Search for the cell housing the specified text and yield its (x, y) center coordinate. 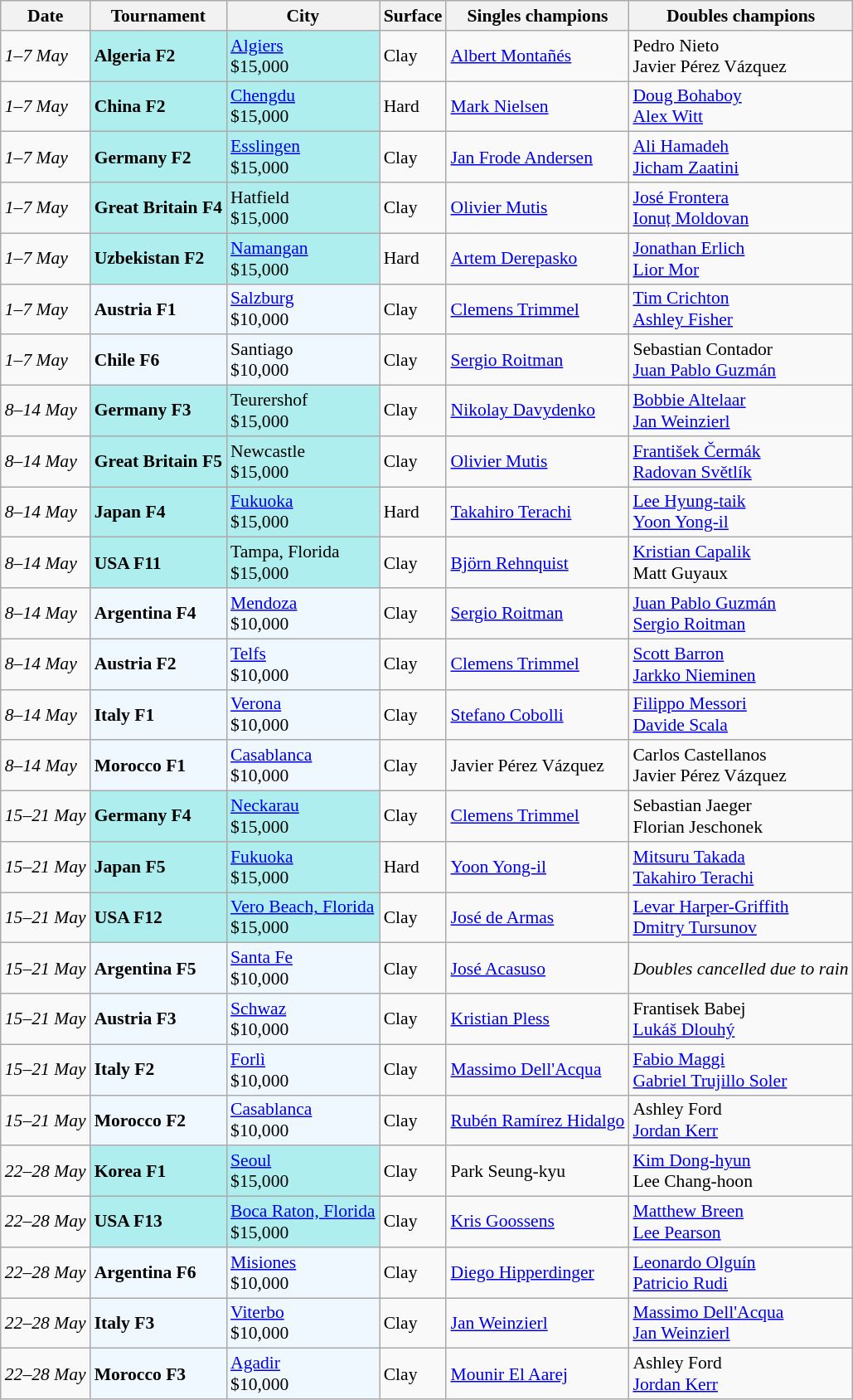
Boca Raton, Florida $15,000 (303, 1223)
Newcastle $15,000 (303, 461)
Morocco F1 (158, 766)
Misiones $10,000 (303, 1272)
Hatfield $15,000 (303, 207)
Santiago $10,000 (303, 360)
Juan Pablo Guzmán Sergio Roitman (740, 614)
Salzburg $10,000 (303, 309)
Japan F5 (158, 868)
Rubén Ramírez Hidalgo (537, 1120)
Ali Hamadeh Jicham Zaatini (740, 158)
Carlos Castellanos Javier Pérez Vázquez (740, 766)
Date (46, 16)
Teurershof $15,000 (303, 411)
Artem Derepasko (537, 259)
Bobbie Altelaar Jan Weinzierl (740, 411)
Scott Barron Jarkko Nieminen (740, 664)
Nikolay Davydenko (537, 411)
Great Britain F4 (158, 207)
Vero Beach, Florida $15,000 (303, 917)
Kris Goossens (537, 1223)
Mounir El Aarej (537, 1373)
Germany F4 (158, 816)
Yoon Yong-il (537, 868)
Italy F2 (158, 1070)
Fabio Maggi Gabriel Trujillo Soler (740, 1070)
Doug Bohaboy Alex Witt (740, 106)
Levar Harper-Griffith Dmitry Tursunov (740, 917)
Namangan $15,000 (303, 259)
Tim Crichton Ashley Fisher (740, 309)
Chile F6 (158, 360)
Björn Rehnquist (537, 562)
Albert Montañés (537, 56)
Great Britain F5 (158, 461)
Kim Dong-hyun Lee Chang-hoon (740, 1171)
Singles champions (537, 16)
Lee Hyung-taik Yoon Yong-il (740, 513)
Chengdu $15,000 (303, 106)
Italy F1 (158, 715)
Doubles champions (740, 16)
Santa Fe $10,000 (303, 969)
Telfs $10,000 (303, 664)
Italy F3 (158, 1324)
Tampa, Florida $15,000 (303, 562)
José Acasuso (537, 969)
Park Seung-kyu (537, 1171)
Diego Hipperdinger (537, 1272)
Takahiro Terachi (537, 513)
Massimo Dell'Acqua (537, 1070)
Pedro Nieto Javier Pérez Vázquez (740, 56)
Uzbekistan F2 (158, 259)
Esslingen $15,000 (303, 158)
Kristian Capalik Matt Guyaux (740, 562)
Tournament (158, 16)
Javier Pérez Vázquez (537, 766)
Argentina F6 (158, 1272)
Surface (413, 16)
Argentina F4 (158, 614)
José Frontera Ionuț Moldovan (740, 207)
Neckarau $15,000 (303, 816)
Algiers $15,000 (303, 56)
Stefano Cobolli (537, 715)
Agadir $10,000 (303, 1373)
Austria F2 (158, 664)
Doubles cancelled due to rain (740, 969)
Matthew Breen Lee Pearson (740, 1223)
USA F11 (158, 562)
Argentina F5 (158, 969)
Mendoza $10,000 (303, 614)
Seoul $15,000 (303, 1171)
Korea F1 (158, 1171)
Sebastian Jaeger Florian Jeschonek (740, 816)
František Čermák Radovan Světlík (740, 461)
China F2 (158, 106)
Jonathan Erlich Lior Mor (740, 259)
José de Armas (537, 917)
Schwaz $10,000 (303, 1018)
Forlì $10,000 (303, 1070)
Germany F2 (158, 158)
Jan Weinzierl (537, 1324)
Sebastian Contador Juan Pablo Guzmán (740, 360)
Algeria F2 (158, 56)
City (303, 16)
Morocco F3 (158, 1373)
Viterbo $10,000 (303, 1324)
Austria F3 (158, 1018)
Kristian Pless (537, 1018)
Frantisek Babej Lukáš Dlouhý (740, 1018)
Austria F1 (158, 309)
USA F13 (158, 1223)
Jan Frode Andersen (537, 158)
Filippo Messori Davide Scala (740, 715)
Verona $10,000 (303, 715)
Morocco F2 (158, 1120)
Massimo Dell'Acqua Jan Weinzierl (740, 1324)
Germany F3 (158, 411)
Leonardo Olguín Patricio Rudi (740, 1272)
Mark Nielsen (537, 106)
USA F12 (158, 917)
Japan F4 (158, 513)
Mitsuru Takada Takahiro Terachi (740, 868)
